Find where the given text appears and provide that cell's center as [x, y] coordinate. 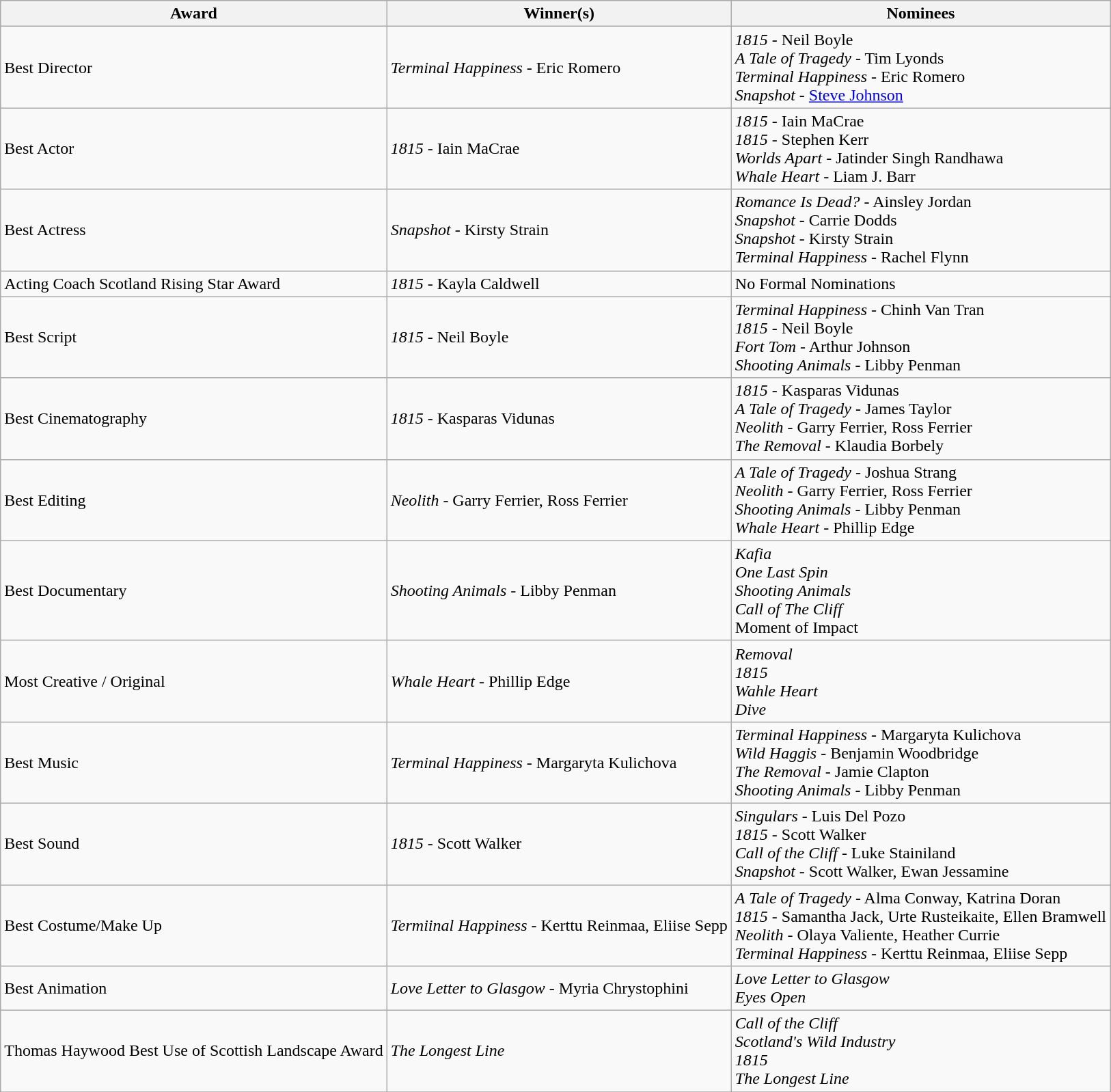
1815 - Iain MaCrae [559, 149]
Best Actress [194, 230]
Best Costume/Make Up [194, 925]
Most Creative / Original [194, 681]
1815 - Kasparas VidunasA Tale of Tragedy - James TaylorNeolith - Garry Ferrier, Ross FerrierThe Removal - Klaudia Borbely [920, 418]
Best Documentary [194, 590]
Best Script [194, 338]
1815 - Neil Boyle [559, 338]
Best Animation [194, 988]
Singulars - Luis Del Pozo1815 - Scott WalkerCall of the Cliff - Luke StainilandSnapshot - Scott Walker, Ewan Jessamine [920, 843]
Whale Heart - Phillip Edge [559, 681]
KafiaOne Last SpinShooting AnimalsCall of The CliffMoment of Impact [920, 590]
No Formal Nominations [920, 284]
Best Cinematography [194, 418]
1815 - Kasparas Vidunas [559, 418]
Best Director [194, 67]
Award [194, 14]
1815 - Iain MaCrae1815 - Stephen KerrWorlds Apart - Jatinder Singh RandhawaWhale Heart - Liam J. Barr [920, 149]
Terminal Happiness - Margaryta KulichovaWild Haggis - Benjamin WoodbridgeThe Removal - Jamie ClaptonShooting Animals - Libby Penman [920, 763]
A Tale of Tragedy - Joshua StrangNeolith - Garry Ferrier, Ross FerrierShooting Animals - Libby PenmanWhale Heart - Phillip Edge [920, 500]
Terminal Happiness - Margaryta Kulichova [559, 763]
Love Letter to GlasgowEyes Open [920, 988]
1815 - Kayla Caldwell [559, 284]
Best Editing [194, 500]
Best Music [194, 763]
Removal1815Wahle HeartDive [920, 681]
Best Sound [194, 843]
Terminal Happiness - Chinh Van Tran1815 - Neil BoyleFort Tom - Arthur JohnsonShooting Animals - Libby Penman [920, 338]
Winner(s) [559, 14]
Thomas Haywood Best Use of Scottish Landscape Award [194, 1051]
Romance Is Dead? - Ainsley JordanSnapshot - Carrie DoddsSnapshot - Kirsty StrainTerminal Happiness - Rachel Flynn [920, 230]
The Longest Line [559, 1051]
Terminal Happiness - Eric Romero [559, 67]
Neolith - Garry Ferrier, Ross Ferrier [559, 500]
Call of the CliffScotland's Wild Industry1815The Longest Line [920, 1051]
1815 - Scott Walker [559, 843]
Snapshot - Kirsty Strain [559, 230]
Acting Coach Scotland Rising Star Award [194, 284]
Love Letter to Glasgow - Myria Chrystophini [559, 988]
Termiinal Happiness - Kerttu Reinmaa, Eliise Sepp [559, 925]
1815 - Neil BoyleA Tale of Tragedy - Tim LyondsTerminal Happiness - Eric RomeroSnapshot - Steve Johnson [920, 67]
Nominees [920, 14]
Best Actor [194, 149]
Shooting Animals - Libby Penman [559, 590]
